Scan for the cell matching the given text and deliver its [x, y] coordinate at center. 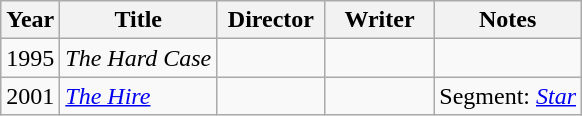
2001 [30, 96]
The Hard Case [138, 58]
Director [272, 20]
The Hire [138, 96]
Title [138, 20]
Year [30, 20]
1995 [30, 58]
Notes [508, 20]
Writer [380, 20]
Segment: Star [508, 96]
